Output the (X, Y) coordinate of the center of the cell containing the given text.  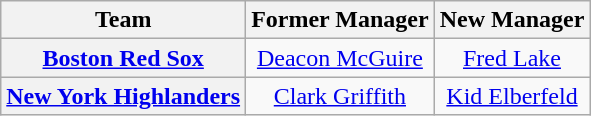
Kid Elberfeld (512, 96)
New York Highlanders (124, 96)
Fred Lake (512, 58)
Team (124, 20)
New Manager (512, 20)
Boston Red Sox (124, 58)
Clark Griffith (340, 96)
Deacon McGuire (340, 58)
Former Manager (340, 20)
